Identify which cell holds the provided text, then report its (X, Y) central coordinate. 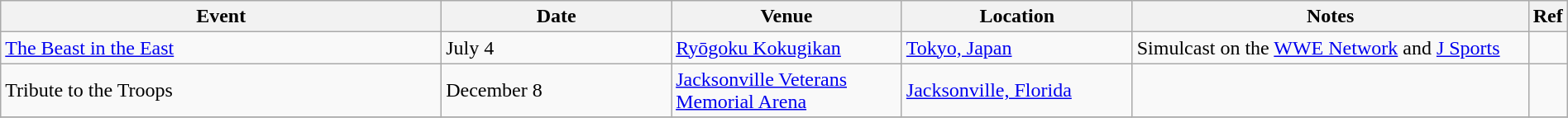
Jacksonville Veterans Memorial Arena (787, 91)
July 4 (557, 48)
Venue (787, 17)
Tribute to the Troops (222, 91)
The Beast in the East (222, 48)
Jacksonville, Florida (1017, 91)
Date (557, 17)
Event (222, 17)
Ref (1548, 17)
Location (1017, 17)
Simulcast on the WWE Network and J Sports (1330, 48)
Ryōgoku Kokugikan (787, 48)
December 8 (557, 91)
Tokyo, Japan (1017, 48)
Notes (1330, 17)
